From the cell containing the given text, extract its center point as (X, Y) coordinate. 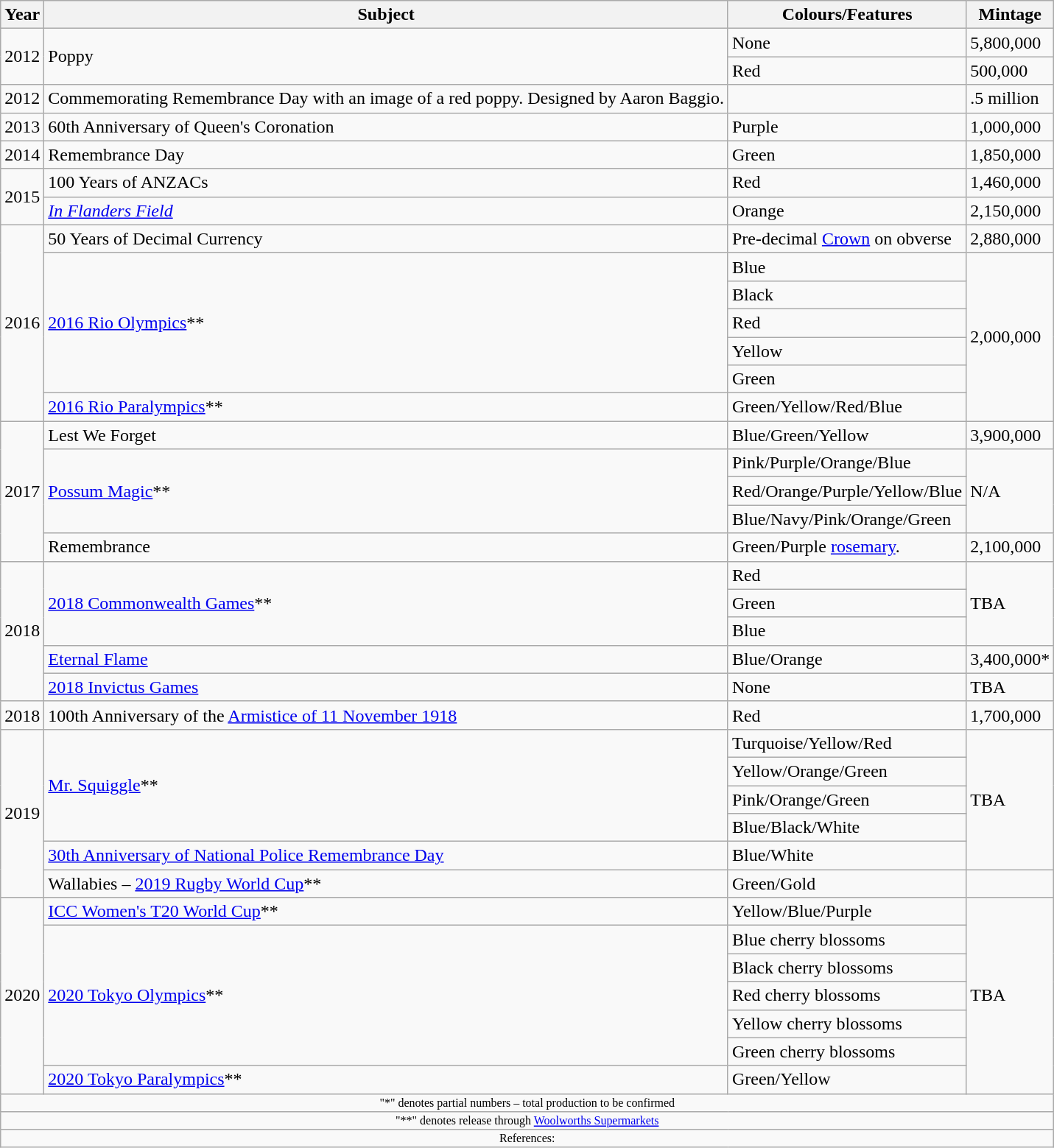
Black cherry blossoms (847, 968)
Blue/Orange (847, 659)
Wallabies – 2019 Rugby World Cup** (386, 884)
3,900,000 (1011, 435)
Pink/Purple/Orange/Blue (847, 463)
3,400,000* (1011, 659)
Purple (847, 127)
Turquoise/Yellow/Red (847, 743)
N/A (1011, 491)
50 Years of Decimal Currency (386, 239)
2018 Invictus Games (386, 687)
2,000,000 (1011, 337)
"**" denotes release through Woolworths Supermarkets (527, 1121)
In Flanders Field (386, 211)
2020 Tokyo Olympics** (386, 996)
Orange (847, 211)
1,460,000 (1011, 183)
1,850,000 (1011, 155)
100th Anniversary of the Armistice of 11 November 1918 (386, 715)
2016 Rio Olympics** (386, 323)
ICC Women's T20 World Cup** (386, 912)
Yellow (847, 351)
Blue/Black/White (847, 828)
1,000,000 (1011, 127)
Pre-decimal Crown on obverse (847, 239)
2014 (22, 155)
Blue cherry blossoms (847, 940)
Mr. Squiggle** (386, 785)
Mintage (1011, 15)
Remembrance (386, 547)
Subject (386, 15)
"*" denotes partial numbers – total production to be confirmed (527, 1102)
Green cherry blossoms (847, 1052)
Black (847, 295)
100 Years of ANZACs (386, 183)
Year (22, 15)
Pink/Orange/Green (847, 799)
2017 (22, 491)
2020 (22, 996)
Blue/Navy/Pink/Orange/Green (847, 519)
30th Anniversary of National Police Remembrance Day (386, 856)
Possum Magic** (386, 491)
Remembrance Day (386, 155)
2,100,000 (1011, 547)
Blue/White (847, 856)
Yellow/Orange/Green (847, 771)
Green/Gold (847, 884)
Red cherry blossoms (847, 996)
Eternal Flame (386, 659)
2018 Commonwealth Games** (386, 603)
Poppy (386, 57)
Green/Yellow (847, 1080)
Red/Orange/Purple/Yellow/Blue (847, 491)
5,800,000 (1011, 43)
.5 million (1011, 99)
Colours/Features (847, 15)
2016 Rio Paralympics** (386, 407)
Yellow/Blue/Purple (847, 912)
60th Anniversary of Queen's Coronation (386, 127)
2,880,000 (1011, 239)
2015 (22, 197)
500,000 (1011, 71)
Lest We Forget (386, 435)
Green/Purple rosemary. (847, 547)
2,150,000 (1011, 211)
References: (527, 1138)
Blue/Green/Yellow (847, 435)
Green/Yellow/Red/Blue (847, 407)
1,700,000 (1011, 715)
2013 (22, 127)
2019 (22, 813)
Yellow cherry blossoms (847, 1024)
2020 Tokyo Paralympics** (386, 1080)
Commemorating Remembrance Day with an image of a red poppy. Designed by Aaron Baggio. (386, 99)
2016 (22, 323)
